Extract the (x, y) coordinate from the center of the cell holding the provided text.  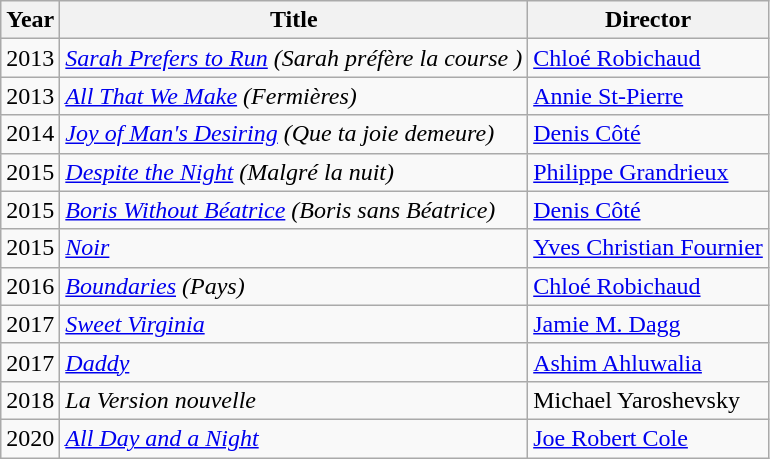
Title (294, 20)
Director (648, 20)
Annie St-Pierre (648, 96)
Daddy (294, 362)
Despite the Night (Malgré la nuit) (294, 172)
2014 (30, 134)
Sweet Virginia (294, 324)
All Day and a Night (294, 438)
Noir (294, 248)
2018 (30, 400)
Jamie M. Dagg (648, 324)
Philippe Grandrieux (648, 172)
All That We Make (Fermières) (294, 96)
Ashim Ahluwalia (648, 362)
Boris Without Béatrice (Boris sans Béatrice) (294, 210)
Joy of Man's Desiring (Que ta joie demeure) (294, 134)
Sarah Prefers to Run (Sarah préfère la course ) (294, 58)
2016 (30, 286)
Boundaries (Pays) (294, 286)
Yves Christian Fournier (648, 248)
Joe Robert Cole (648, 438)
2020 (30, 438)
Year (30, 20)
La Version nouvelle (294, 400)
Michael Yaroshevsky (648, 400)
